Find where the given text appears and provide that cell's center as (X, Y) coordinate. 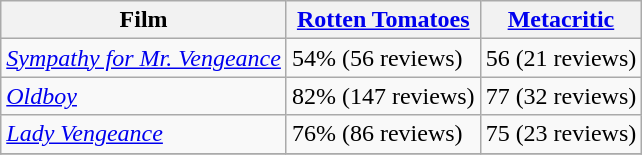
56 (21 reviews) (561, 58)
76% (86 reviews) (383, 134)
77 (32 reviews) (561, 96)
Rotten Tomatoes (383, 20)
Lady Vengeance (144, 134)
75 (23 reviews) (561, 134)
Film (144, 20)
Metacritic (561, 20)
Oldboy (144, 96)
54% (56 reviews) (383, 58)
82% (147 reviews) (383, 96)
Sympathy for Mr. Vengeance (144, 58)
